Search for the cell housing the specified text and yield its [x, y] center coordinate. 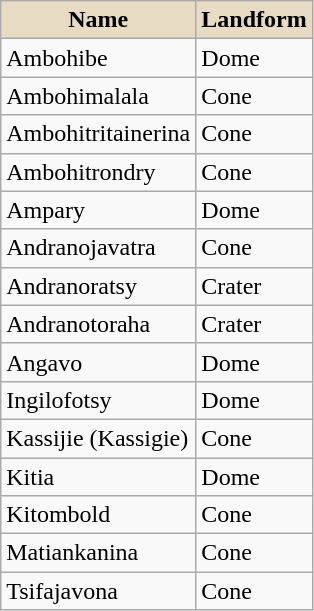
Tsifajavona [98, 591]
Kassijie (Kassigie) [98, 438]
Andranoratsy [98, 286]
Ambohimalala [98, 96]
Ambohitritainerina [98, 134]
Kitombold [98, 515]
Andranojavatra [98, 248]
Ambohitrondry [98, 172]
Matiankanina [98, 553]
Ampary [98, 210]
Ingilofotsy [98, 400]
Andranotoraha [98, 324]
Angavo [98, 362]
Landform [254, 20]
Ambohibe [98, 58]
Kitia [98, 477]
Name [98, 20]
